Scan for the cell matching the given text and deliver its (x, y) coordinate at center. 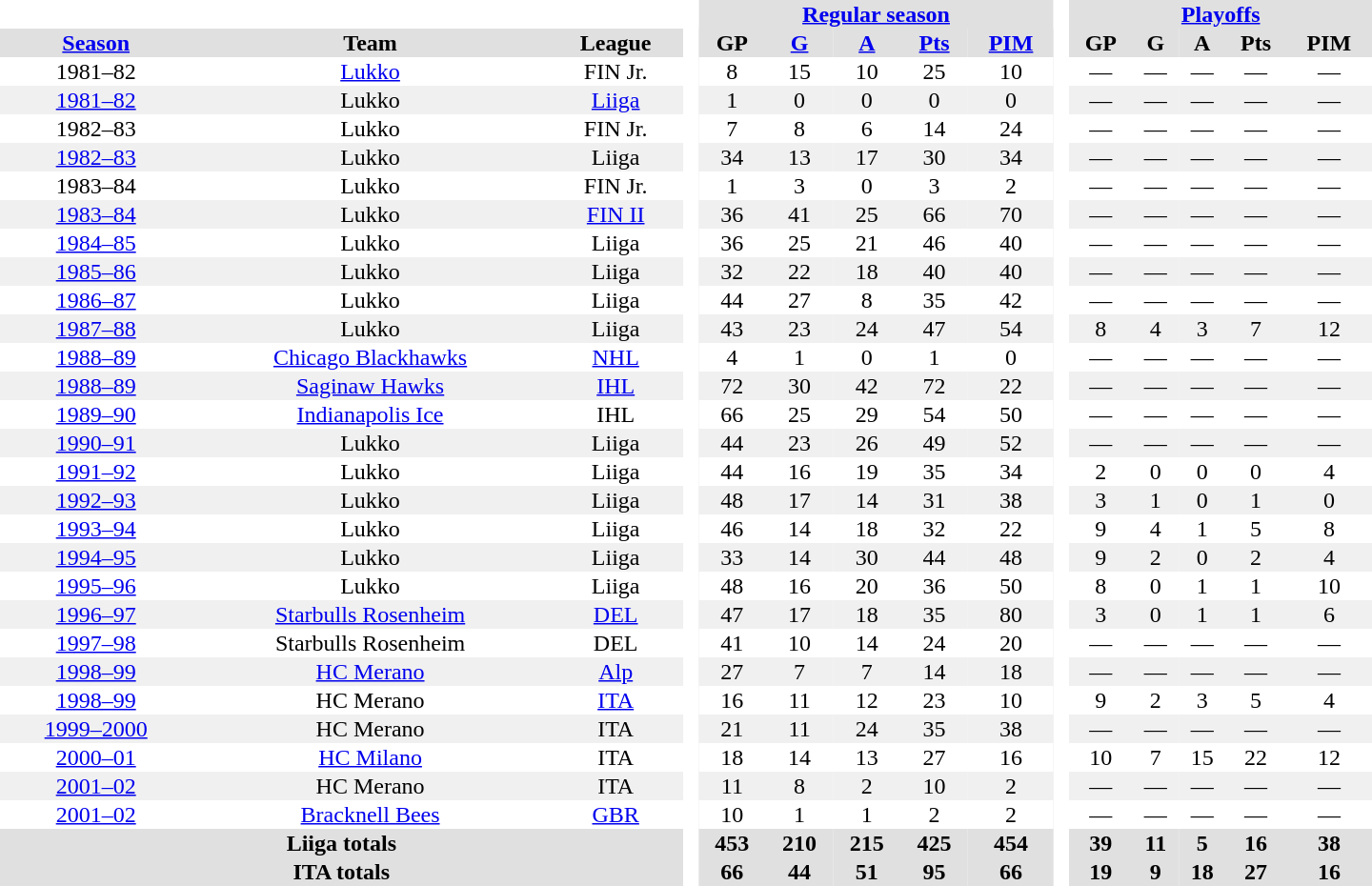
1984–85 (95, 243)
454 (1011, 843)
1997–98 (95, 643)
453 (732, 843)
Team (370, 43)
Saginaw Hawks (370, 386)
1996–97 (95, 614)
39 (1100, 843)
425 (934, 843)
1999–2000 (95, 729)
1991–92 (95, 472)
80 (1011, 614)
1994–95 (95, 557)
Alp (615, 672)
Chicago Blackhawks (370, 357)
1987–88 (95, 329)
League (615, 43)
1989–90 (95, 414)
95 (934, 872)
210 (800, 843)
Liiga totals (341, 843)
70 (1011, 214)
2000–01 (95, 757)
1990–91 (95, 443)
Bracknell Bees (370, 815)
29 (867, 414)
26 (867, 443)
31 (934, 500)
NHL (615, 357)
43 (732, 329)
FIN II (615, 214)
Indianapolis Ice (370, 414)
ITA totals (341, 872)
51 (867, 872)
1985–86 (95, 272)
GBR (615, 815)
1986–87 (95, 300)
Season (95, 43)
52 (1011, 443)
1995–96 (95, 586)
215 (867, 843)
HC Milano (370, 757)
1992–93 (95, 500)
Regular season (877, 14)
Playoffs (1221, 14)
1993–94 (95, 529)
33 (732, 557)
49 (934, 443)
